Extract the [X, Y] coordinate from the center of the cell holding the provided text.  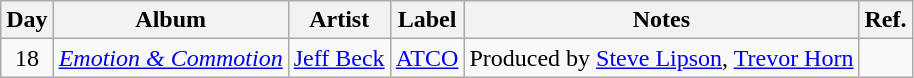
Album [170, 20]
Ref. [886, 20]
Notes [662, 20]
Day [27, 20]
Label [427, 20]
18 [27, 58]
Produced by Steve Lipson, Trevor Horn [662, 58]
Artist [339, 20]
ATCO [427, 58]
Emotion & Commotion [170, 58]
Jeff Beck [339, 58]
